Identify which cell holds the provided text, then report its (X, Y) central coordinate. 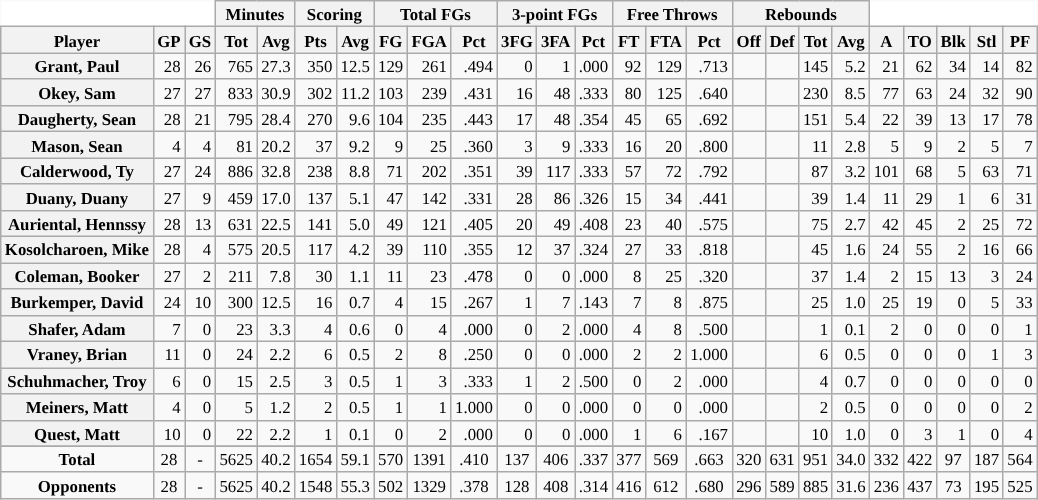
795 (236, 119)
459 (236, 197)
103 (390, 93)
19 (920, 302)
20.5 (276, 250)
.818 (709, 250)
.267 (474, 302)
Minutes (254, 14)
.663 (709, 459)
.680 (709, 486)
230 (816, 93)
22.5 (276, 224)
47 (390, 197)
1548 (316, 486)
.314 (594, 486)
75 (816, 224)
569 (666, 459)
.326 (594, 197)
5.1 (355, 197)
.324 (594, 250)
GS (200, 40)
34.0 (851, 459)
570 (390, 459)
422 (920, 459)
.360 (474, 145)
1.6 (851, 250)
564 (1020, 459)
886 (236, 171)
26 (200, 66)
9.2 (355, 145)
3.3 (276, 328)
2.5 (276, 381)
86 (556, 197)
Quest, Matt (77, 433)
187 (986, 459)
525 (1020, 486)
PF (1020, 40)
55.3 (355, 486)
.478 (474, 276)
3-point FGs (554, 14)
0.6 (355, 328)
4.2 (355, 250)
Total FGs (436, 14)
Grant, Paul (77, 66)
59.1 (355, 459)
416 (628, 486)
FT (628, 40)
.575 (709, 224)
1329 (429, 486)
Stl (986, 40)
68 (920, 171)
5.4 (851, 119)
55 (920, 250)
A (886, 40)
11.2 (355, 93)
151 (816, 119)
332 (886, 459)
Daugherty, Sean (77, 119)
Duany, Duany (77, 197)
27.3 (276, 66)
270 (316, 119)
8.5 (851, 93)
78 (1020, 119)
Meiners, Matt (77, 407)
.143 (594, 302)
32 (986, 93)
7.8 (276, 276)
101 (886, 171)
575 (236, 250)
62 (920, 66)
589 (782, 486)
.640 (709, 93)
Pts (316, 40)
90 (1020, 93)
Off (748, 40)
110 (429, 250)
Free Throws (672, 14)
.692 (709, 119)
14 (986, 66)
302 (316, 93)
.320 (709, 276)
31.6 (851, 486)
.378 (474, 486)
951 (816, 459)
Vraney, Brian (77, 355)
.443 (474, 119)
GP (169, 40)
377 (628, 459)
238 (316, 171)
502 (390, 486)
437 (920, 486)
1.1 (355, 276)
.354 (594, 119)
92 (628, 66)
765 (236, 66)
125 (666, 93)
.410 (474, 459)
Def (782, 40)
1391 (429, 459)
.792 (709, 171)
.405 (474, 224)
20.2 (276, 145)
Player (77, 40)
Shafer, Adam (77, 328)
31 (1020, 197)
211 (236, 276)
128 (517, 486)
.713 (709, 66)
.355 (474, 250)
87 (816, 171)
30.9 (276, 93)
406 (556, 459)
FGA (429, 40)
Burkemper, David (77, 302)
Rebounds (801, 14)
30 (316, 276)
261 (429, 66)
612 (666, 486)
3FG (517, 40)
.337 (594, 459)
82 (1020, 66)
.441 (709, 197)
66 (1020, 250)
Total (77, 459)
.494 (474, 66)
Calderwood, Ty (77, 171)
77 (886, 93)
195 (986, 486)
235 (429, 119)
Opponents (77, 486)
2.8 (851, 145)
1.2 (276, 407)
296 (748, 486)
Auriental, Hennssy (77, 224)
.875 (709, 302)
236 (886, 486)
28.4 (276, 119)
81 (236, 145)
300 (236, 302)
.167 (709, 433)
142 (429, 197)
408 (556, 486)
833 (236, 93)
239 (429, 93)
Mason, Sean (77, 145)
8.8 (355, 171)
202 (429, 171)
65 (666, 119)
141 (316, 224)
.431 (474, 93)
9.6 (355, 119)
Scoring (334, 14)
Coleman, Booker (77, 276)
FG (390, 40)
.351 (474, 171)
1654 (316, 459)
145 (816, 66)
97 (952, 459)
42 (886, 224)
40 (666, 224)
.800 (709, 145)
320 (748, 459)
Okey, Sam (77, 93)
885 (816, 486)
5.0 (355, 224)
32.8 (276, 171)
3FA (556, 40)
Schuhmacher, Troy (77, 381)
5.2 (851, 66)
.331 (474, 197)
Blk (952, 40)
.408 (594, 224)
17.0 (276, 197)
.250 (474, 355)
73 (952, 486)
2.7 (851, 224)
FTA (666, 40)
29 (920, 197)
TO (920, 40)
350 (316, 66)
3.2 (851, 171)
104 (390, 119)
80 (628, 93)
12 (517, 250)
Kosolcharoen, Mike (77, 250)
121 (429, 224)
57 (628, 171)
